Provide the (x, y) coordinate of the cell's center where the given text is located.  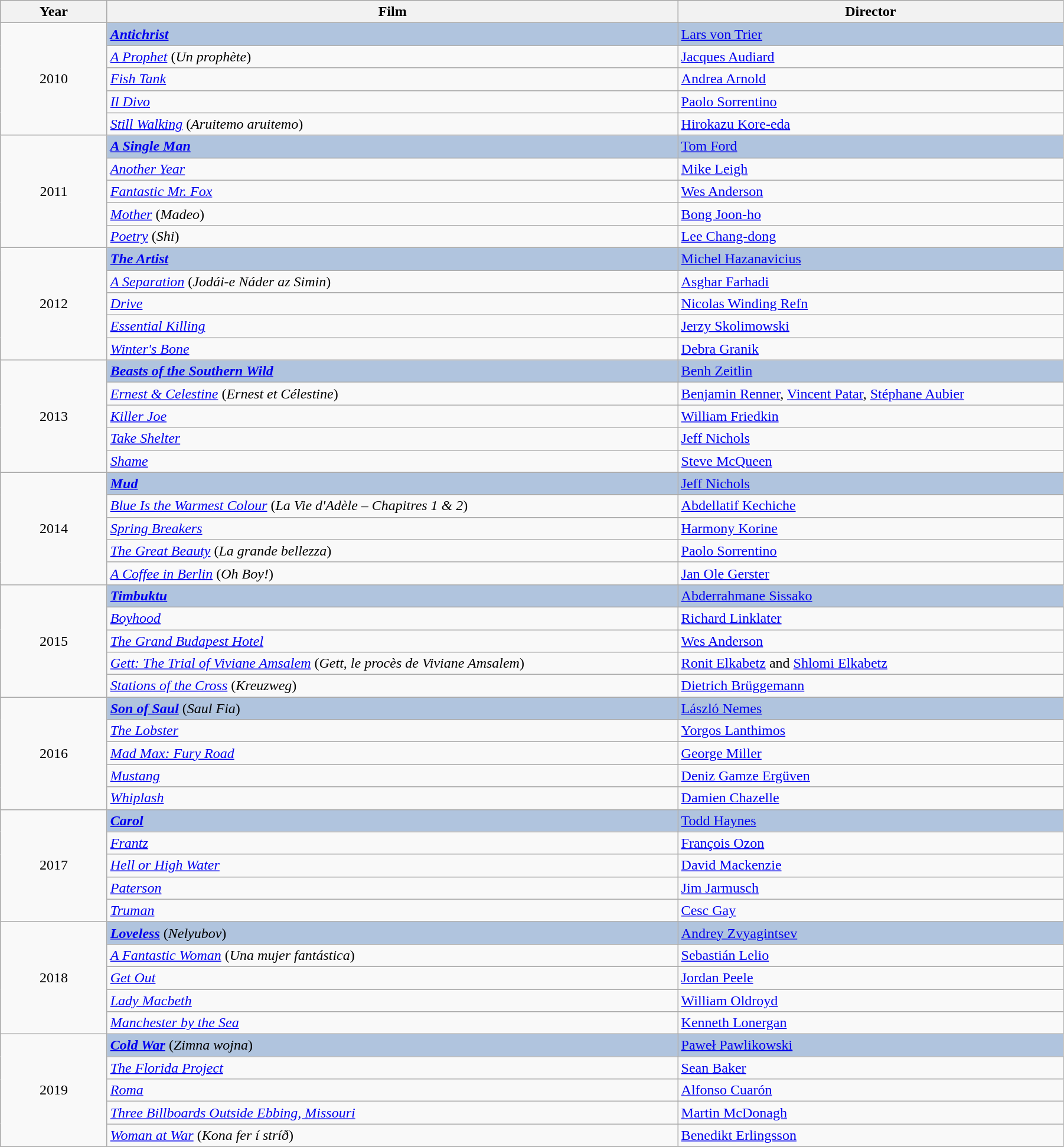
Timbuktu (392, 596)
Sebastián Lelio (870, 955)
Andrey Zvyagintsev (870, 933)
Paterson (392, 888)
2014 (54, 528)
2011 (54, 191)
Lee Chang-dong (870, 236)
Winter's Bone (392, 349)
Fish Tank (392, 79)
Blue Is the Warmest Colour (La Vie d'Adèle – Chapitres 1 & 2) (392, 506)
2016 (54, 753)
2018 (54, 978)
Roma (392, 1090)
Todd Haynes (870, 821)
The Florida Project (392, 1068)
Benjamin Renner, Vincent Patar, Stéphane Aubier (870, 394)
Woman at War (Kona fer í stríð) (392, 1135)
William Friedkin (870, 416)
Abdellatif Kechiche (870, 506)
Gett: The Trial of Viviane Amsalem (Gett, le procès de Viviane Amsalem) (392, 664)
The Artist (392, 259)
Hirokazu Kore-eda (870, 124)
2017 (54, 865)
Cold War (Zimna wojna) (392, 1045)
Fantastic Mr. Fox (392, 191)
Boyhood (392, 618)
François Ozon (870, 843)
A Fantastic Woman (Una mujer fantástica) (392, 955)
Manchester by the Sea (392, 1023)
Andrea Arnold (870, 79)
George Miller (870, 753)
David Mackenzie (870, 865)
Paweł Pawlikowski (870, 1045)
Richard Linklater (870, 618)
Yorgos Lanthimos (870, 731)
Nicolas Winding Refn (870, 304)
Tom Ford (870, 146)
Abderrahmane Sissako (870, 596)
2019 (54, 1090)
Frantz (392, 843)
Another Year (392, 169)
Mother (Madeo) (392, 214)
Stations of the Cross (Kreuzweg) (392, 686)
A Single Man (392, 146)
Damien Chazelle (870, 798)
Poetry (Shi) (392, 236)
Year (54, 12)
Bong Joon-ho (870, 214)
Ronit Elkabetz and Shlomi Elkabetz (870, 664)
Deniz Gamze Ergüven (870, 776)
2013 (54, 416)
Steve McQueen (870, 461)
Dietrich Brüggemann (870, 686)
Benedikt Erlingsson (870, 1135)
William Oldroyd (870, 1001)
Sean Baker (870, 1068)
Still Walking (Aruitemo aruitemo) (392, 124)
Three Billboards Outside Ebbing, Missouri (392, 1113)
Martin McDonagh (870, 1113)
Debra Granik (870, 349)
The Lobster (392, 731)
Benh Zeitlin (870, 371)
A Coffee in Berlin (Oh Boy!) (392, 573)
2012 (54, 303)
Asghar Farhadi (870, 282)
A Prophet (Un prophète) (392, 57)
Spring Breakers (392, 528)
Kenneth Lonergan (870, 1023)
Lady Macbeth (392, 1001)
Truman (392, 910)
Killer Joe (392, 416)
Beasts of the Southern Wild (392, 371)
The Grand Budapest Hotel (392, 641)
Jordan Peele (870, 978)
Hell or High Water (392, 865)
Director (870, 12)
Essential Killing (392, 326)
Jan Ole Gerster (870, 573)
Harmony Korine (870, 528)
Film (392, 12)
Loveless (Nelyubov) (392, 933)
Mud (392, 483)
The Great Beauty (La grande bellezza) (392, 551)
2010 (54, 79)
Antichrist (392, 34)
Alfonso Cuarón (870, 1090)
László Nemes (870, 708)
A Separation (Jodái-e Náder az Simin) (392, 282)
Son of Saul (Saul Fia) (392, 708)
Carol (392, 821)
Jim Jarmusch (870, 888)
Lars von Trier (870, 34)
Drive (392, 304)
Jacques Audiard (870, 57)
Mike Leigh (870, 169)
Michel Hazanavicius (870, 259)
Shame (392, 461)
Take Shelter (392, 439)
Get Out (392, 978)
Jerzy Skolimowski (870, 326)
Il Divo (392, 102)
Mustang (392, 776)
2015 (54, 641)
Whiplash (392, 798)
Mad Max: Fury Road (392, 753)
Cesc Gay (870, 910)
Ernest & Celestine (Ernest et Célestine) (392, 394)
